Scan for the cell matching the given text and deliver its [X, Y] coordinate at center. 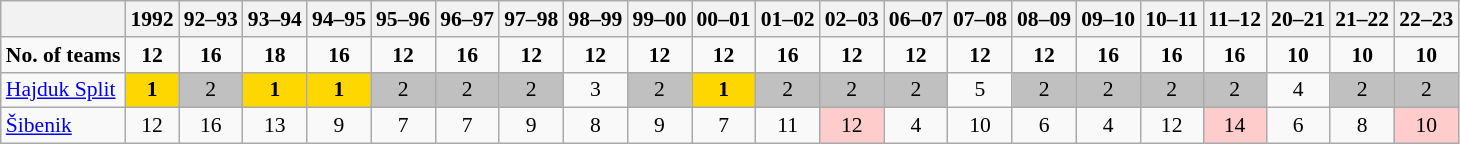
1992 [152, 19]
09–10 [1108, 19]
07–08 [980, 19]
13 [275, 126]
18 [275, 55]
21–22 [1362, 19]
06–07 [916, 19]
20–21 [1298, 19]
02–03 [852, 19]
5 [980, 90]
Šibenik [64, 126]
10–11 [1172, 19]
08–09 [1044, 19]
Hajduk Split [64, 90]
96–97 [467, 19]
95–96 [403, 19]
22–23 [1426, 19]
11–12 [1234, 19]
94–95 [339, 19]
00–01 [724, 19]
01–02 [788, 19]
98–99 [595, 19]
11 [788, 126]
3 [595, 90]
14 [1234, 126]
92–93 [211, 19]
99–00 [659, 19]
No. of teams [64, 55]
93–94 [275, 19]
97–98 [531, 19]
